Find where the given text appears and provide that cell's center as [X, Y] coordinate. 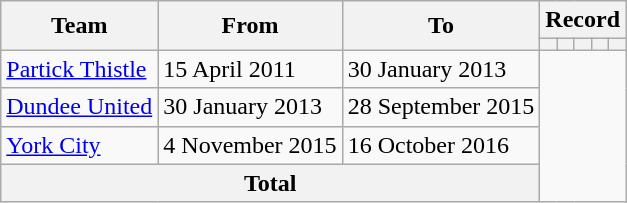
4 November 2015 [250, 145]
Team [80, 26]
Dundee United [80, 107]
Total [270, 183]
Record [583, 20]
From [250, 26]
15 April 2011 [250, 69]
To [441, 26]
Partick Thistle [80, 69]
16 October 2016 [441, 145]
York City [80, 145]
28 September 2015 [441, 107]
